Scan for the cell matching the given text and deliver its (X, Y) coordinate at center. 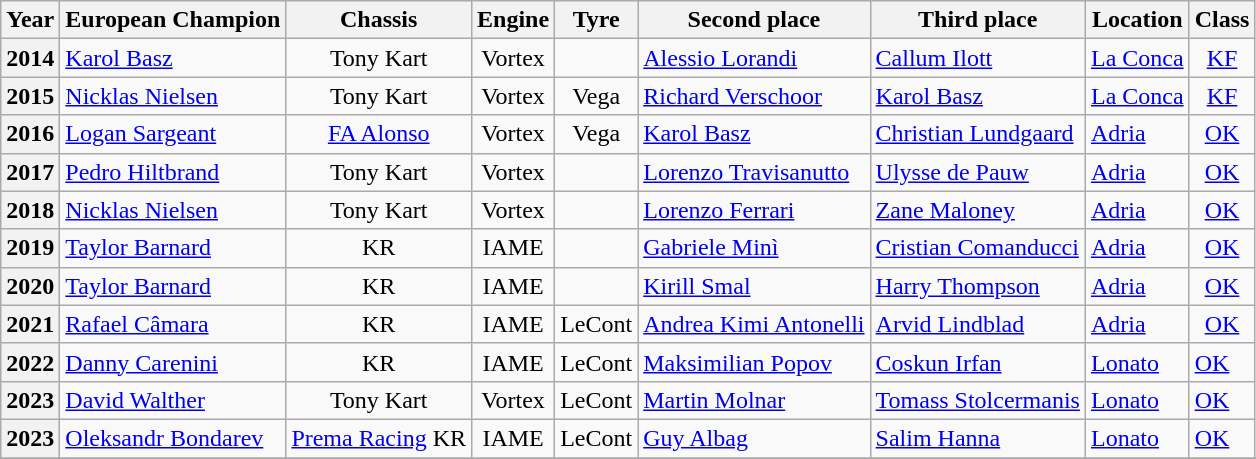
2017 (30, 172)
2019 (30, 248)
Engine (514, 20)
Harry Thompson (978, 286)
Danny Carenini (173, 362)
Maksimilian Popov (754, 362)
2020 (30, 286)
Martin Molnar (754, 400)
2014 (30, 58)
Salim Hanna (978, 438)
Tyre (596, 20)
Location (1137, 20)
Prema Racing KR (379, 438)
Gabriele Minì (754, 248)
Oleksandr Bondarev (173, 438)
Cristian Comanducci (978, 248)
Guy Albag (754, 438)
Zane Maloney (978, 210)
2016 (30, 134)
Callum Ilott (978, 58)
David Walther (173, 400)
Tomass Stolcermanis (978, 400)
Lorenzo Ferrari (754, 210)
Arvid Lindblad (978, 324)
Andrea Kimi Antonelli (754, 324)
Coskun Irfan (978, 362)
Alessio Lorandi (754, 58)
Kirill Smal (754, 286)
Class (1222, 20)
FA Alonso (379, 134)
Richard Verschoor (754, 96)
2022 (30, 362)
Year (30, 20)
Second place (754, 20)
Rafael Câmara (173, 324)
2018 (30, 210)
Chassis (379, 20)
2021 (30, 324)
Logan Sargeant (173, 134)
European Champion (173, 20)
Ulysse de Pauw (978, 172)
2015 (30, 96)
Lorenzo Travisanutto (754, 172)
Pedro Hiltbrand (173, 172)
Third place (978, 20)
Christian Lundgaard (978, 134)
